Output the [x, y] coordinate of the center of the cell containing the given text.  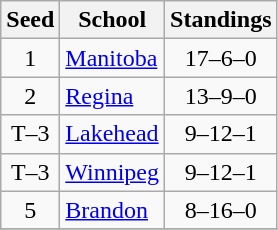
School [112, 20]
8–16–0 [221, 210]
Brandon [112, 210]
Regina [112, 96]
13–9–0 [221, 96]
5 [30, 210]
Manitoba [112, 58]
1 [30, 58]
2 [30, 96]
Lakehead [112, 134]
Standings [221, 20]
Seed [30, 20]
17–6–0 [221, 58]
Winnipeg [112, 172]
